Return the (X, Y) coordinate for the center point of the cell that contains the specified text.  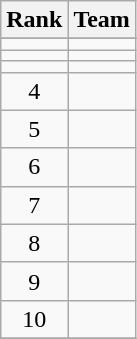
6 (34, 167)
9 (34, 281)
5 (34, 129)
10 (34, 319)
8 (34, 243)
Rank (34, 20)
Team (102, 20)
7 (34, 205)
4 (34, 91)
